Locate the cell with the specified text and output its (X, Y) center coordinate. 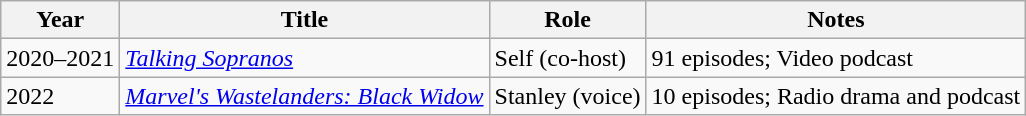
Role (568, 20)
Title (304, 20)
10 episodes; Radio drama and podcast (836, 96)
Marvel's Wastelanders: Black Widow (304, 96)
Year (60, 20)
Notes (836, 20)
Stanley (voice) (568, 96)
2020–2021 (60, 58)
Talking Sopranos (304, 58)
2022 (60, 96)
91 episodes; Video podcast (836, 58)
Self (co-host) (568, 58)
